Find where the given text appears and provide that cell's center as [x, y] coordinate. 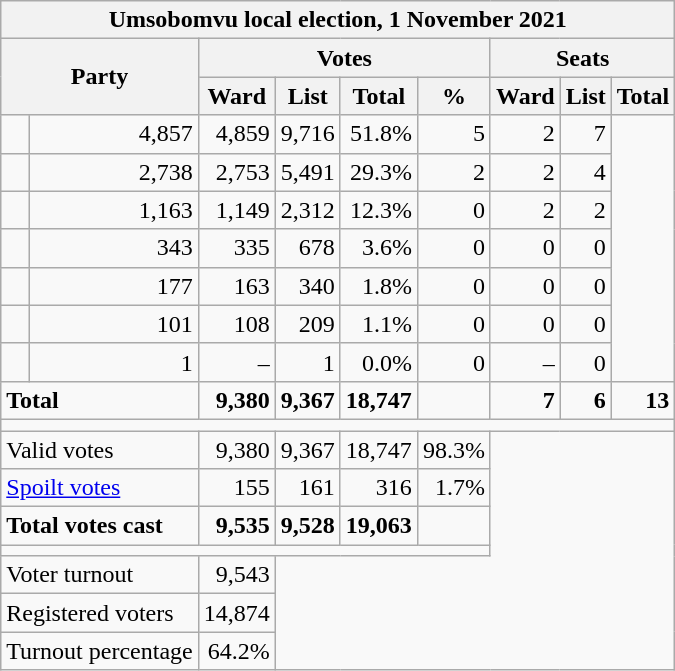
108 [236, 324]
177 [114, 286]
335 [236, 248]
12.3% [378, 210]
13 [643, 400]
155 [236, 488]
Turnout percentage [100, 651]
% [454, 96]
19,063 [378, 526]
98.3% [454, 449]
64.2% [236, 651]
9,528 [308, 526]
4 [586, 172]
29.3% [378, 172]
6 [586, 400]
1.1% [378, 324]
9,535 [236, 526]
5,491 [308, 172]
4,859 [236, 134]
2,312 [308, 210]
209 [308, 324]
Registered voters [100, 613]
14,874 [236, 613]
9,716 [308, 134]
1,149 [236, 210]
0.0% [378, 362]
Voter turnout [100, 575]
9,543 [236, 575]
Spoilt votes [100, 488]
163 [236, 286]
1.7% [454, 488]
Party [100, 77]
340 [308, 286]
Total votes cast [100, 526]
678 [308, 248]
Valid votes [100, 449]
343 [114, 248]
5 [454, 134]
101 [114, 324]
Umsobomvu local election, 1 November 2021 [338, 20]
51.8% [378, 134]
Votes [344, 58]
2,753 [236, 172]
4,857 [114, 134]
2,738 [114, 172]
3.6% [378, 248]
161 [308, 488]
1.8% [378, 286]
Seats [582, 58]
316 [378, 488]
1,163 [114, 210]
